For the text-containing cell, return its midpoint in [X, Y] coordinate format. 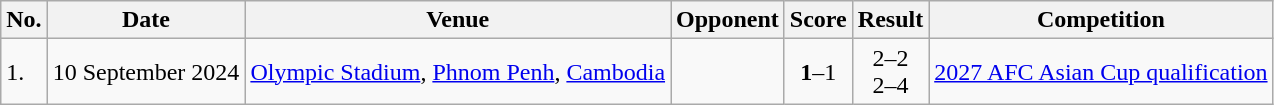
Olympic Stadium, Phnom Penh, Cambodia [458, 72]
Competition [1101, 20]
Venue [458, 20]
10 September 2024 [146, 72]
No. [24, 20]
1–1 [818, 72]
Date [146, 20]
Opponent [728, 20]
1. [24, 72]
Score [818, 20]
2027 AFC Asian Cup qualification [1101, 72]
2–2 2–4 [890, 72]
Result [890, 20]
